Search for the cell housing the specified text and yield its [X, Y] center coordinate. 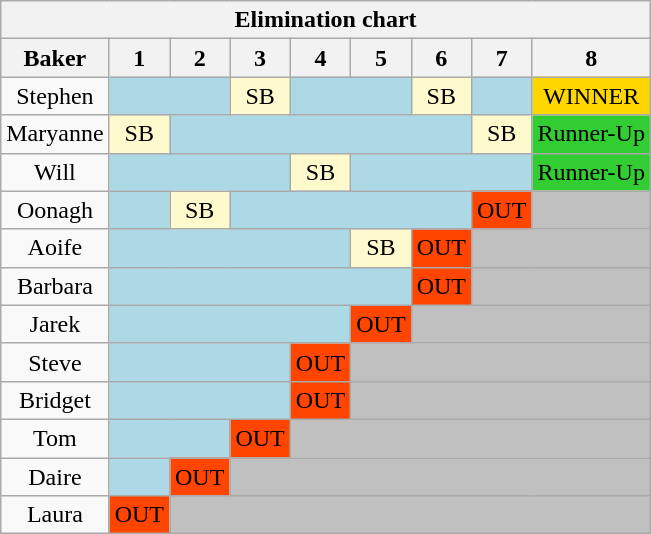
Daire [55, 477]
4 [320, 58]
Elimination chart [326, 20]
1 [139, 58]
Bridget [55, 400]
Barbara [55, 286]
Jarek [55, 324]
Will [55, 172]
8 [592, 58]
Steve [55, 362]
Baker [55, 58]
Laura [55, 515]
3 [260, 58]
Stephen [55, 96]
6 [441, 58]
Tom [55, 438]
WINNER [592, 96]
Oonagh [55, 210]
Maryanne [55, 134]
7 [501, 58]
2 [200, 58]
5 [381, 58]
Aoife [55, 248]
